Provide the (X, Y) coordinate of the cell's center where the given text is located.  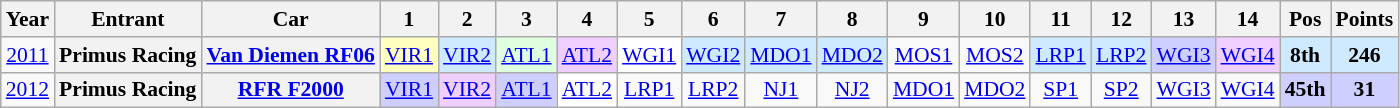
Entrant (128, 19)
31 (1365, 90)
2 (467, 19)
12 (1122, 19)
NJ2 (852, 90)
Van Diemen RF06 (290, 55)
8th (1306, 55)
SP2 (1122, 90)
WGI2 (713, 55)
SP1 (1060, 90)
MOS2 (994, 55)
1 (409, 19)
Points (1365, 19)
Car (290, 19)
7 (780, 19)
Year (28, 19)
11 (1060, 19)
4 (587, 19)
9 (924, 19)
3 (526, 19)
MOS1 (924, 55)
6 (713, 19)
45th (1306, 90)
NJ1 (780, 90)
8 (852, 19)
RFR F2000 (290, 90)
246 (1365, 55)
5 (649, 19)
2011 (28, 55)
Pos (1306, 19)
14 (1248, 19)
10 (994, 19)
2012 (28, 90)
13 (1183, 19)
WGI1 (649, 55)
